Extract the (x, y) coordinate from the center of the cell holding the provided text.  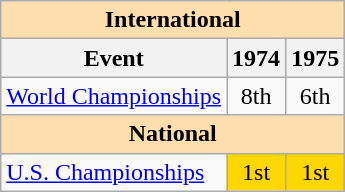
National (173, 134)
International (173, 20)
8th (256, 96)
U.S. Championships (114, 172)
Event (114, 58)
6th (316, 96)
1974 (256, 58)
World Championships (114, 96)
1975 (316, 58)
